Locate the cell with the specified text and output its [x, y] center coordinate. 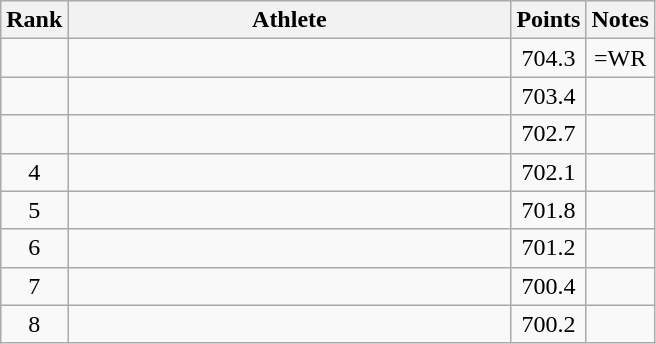
702.1 [548, 172]
5 [34, 210]
7 [34, 286]
700.2 [548, 324]
4 [34, 172]
Rank [34, 20]
Athlete [290, 20]
Points [548, 20]
700.4 [548, 286]
=WR [620, 58]
701.8 [548, 210]
703.4 [548, 96]
6 [34, 248]
702.7 [548, 134]
704.3 [548, 58]
Notes [620, 20]
8 [34, 324]
701.2 [548, 248]
